Determine the (X, Y) coordinate at the center of the cell enclosing the given text.  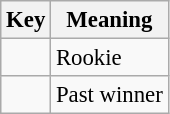
Rookie (110, 58)
Key (26, 20)
Past winner (110, 95)
Meaning (110, 20)
